For the text-containing cell, return its midpoint in [x, y] coordinate format. 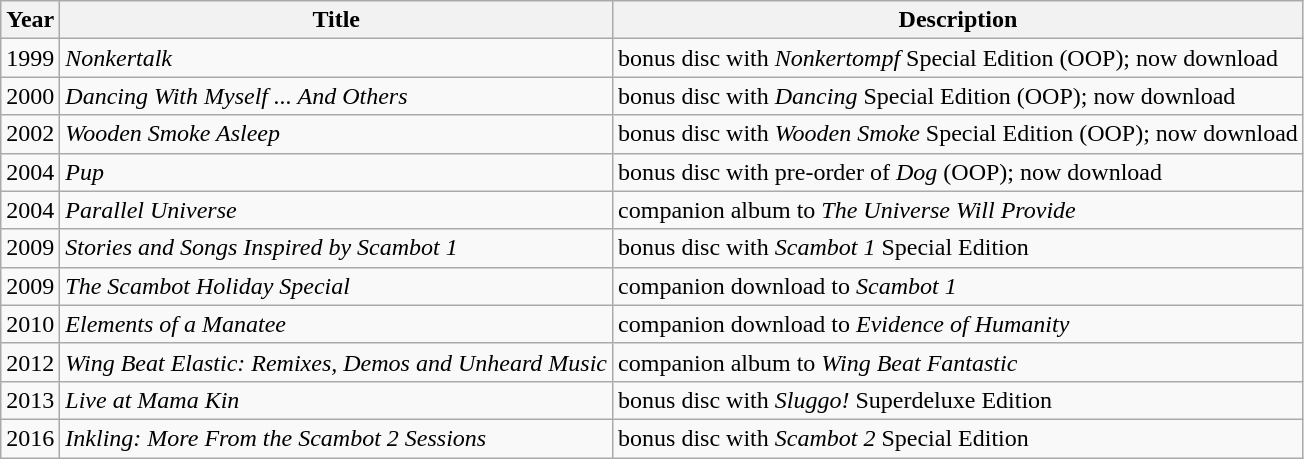
companion download to Scambot 1 [958, 286]
2002 [30, 134]
Year [30, 20]
bonus disc with Scambot 1 Special Edition [958, 248]
Inkling: More From the Scambot 2 Sessions [336, 438]
bonus disc with Scambot 2 Special Edition [958, 438]
Wing Beat Elastic: Remixes, Demos and Unheard Music [336, 362]
Parallel Universe [336, 210]
Stories and Songs Inspired by Scambot 1 [336, 248]
2016 [30, 438]
companion album to The Universe Will Provide [958, 210]
companion download to Evidence of Humanity [958, 324]
1999 [30, 58]
bonus disc with Wooden Smoke Special Edition (OOP); now download [958, 134]
bonus disc with Nonkertompf Special Edition (OOP); now download [958, 58]
The Scambot Holiday Special [336, 286]
2013 [30, 400]
Title [336, 20]
Pup [336, 172]
Description [958, 20]
2012 [30, 362]
Wooden Smoke Asleep [336, 134]
bonus disc with Dancing Special Edition (OOP); now download [958, 96]
bonus disc with Sluggo! Superdeluxe Edition [958, 400]
2010 [30, 324]
Nonkertalk [336, 58]
Dancing With Myself ... And Others [336, 96]
companion album to Wing Beat Fantastic [958, 362]
bonus disc with pre-order of Dog (OOP); now download [958, 172]
Live at Mama Kin [336, 400]
Elements of a Manatee [336, 324]
2000 [30, 96]
